Pinpoint the cell where the given text exists, returning its [X, Y] midpoint coordinate. 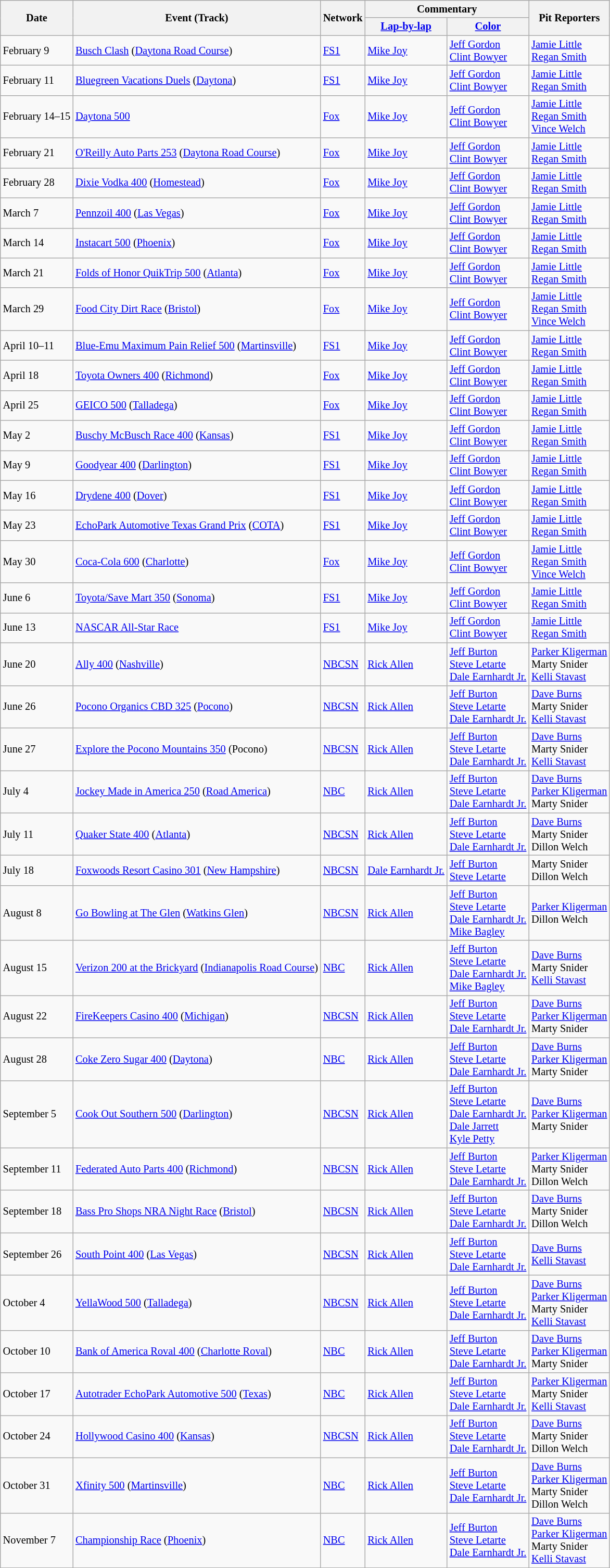
Bank of America Roval 400 (Charlotte Roval) [197, 1352]
Quaker State 400 (Atlanta) [197, 834]
April 10–11 [36, 346]
Parker KligermanDillon Welch [569, 913]
Folds of Honor QuikTrip 500 (Atlanta) [197, 273]
Verizon 200 at the Brickyard (Indianapolis Road Course) [197, 968]
June 13 [36, 628]
Food City Dirt Race (Bristol) [197, 309]
Autotrader EchoPark Automotive 500 (Texas) [197, 1394]
February 28 [36, 183]
March 21 [36, 273]
Marty SniderDillon Welch [569, 870]
September 26 [36, 1254]
EchoPark Automotive Texas Grand Prix (COTA) [197, 525]
Dale Earnhardt Jr. [406, 870]
Instacart 500 (Phoenix) [197, 243]
Blue-Emu Maximum Pain Relief 500 (Martinsville) [197, 346]
YellaWood 500 (Talladega) [197, 1303]
Dixie Vodka 400 (Homestead) [197, 183]
Color [488, 27]
Goodyear 400 (Darlington) [197, 465]
May 9 [36, 465]
July 4 [36, 792]
Bluegreen Vacations Duels (Daytona) [197, 80]
October 24 [36, 1436]
October 31 [36, 1485]
April 25 [36, 405]
February 11 [36, 80]
October 17 [36, 1394]
GEICO 500 (Talladega) [197, 405]
June 20 [36, 664]
August 15 [36, 968]
Event (Track) [197, 18]
Pit Reporters [569, 18]
August 8 [36, 913]
Parker KligermanMarty SniderDillon Welch [569, 1169]
Federated Auto Parts 400 (Richmond) [197, 1169]
Coca-Cola 600 (Charlotte) [197, 562]
July 18 [36, 870]
Explore the Pocono Mountains 350 (Pocono) [197, 749]
Coke Zero Sugar 400 (Daytona) [197, 1059]
Toyota/Save Mart 350 (Sonoma) [197, 598]
March 7 [36, 213]
July 11 [36, 834]
Jeff BurtonSteve LetarteDale Earnhardt Jr.Dale JarrettKyle Petty [488, 1114]
May 2 [36, 436]
Buschy McBusch Race 400 (Kansas) [197, 436]
February 21 [36, 153]
May 23 [36, 525]
NASCAR All-Star Race [197, 628]
O'Reilly Auto Parts 253 (Daytona Road Course) [197, 153]
Drydene 400 (Dover) [197, 495]
May 30 [36, 562]
October 10 [36, 1352]
August 22 [36, 1016]
August 28 [36, 1059]
Bass Pro Shops NRA Night Race (Bristol) [197, 1212]
Pocono Organics CBD 325 (Pocono) [197, 707]
September 5 [36, 1114]
Dave BurnsKelli Stavast [569, 1254]
March 29 [36, 309]
February 9 [36, 50]
Xfinity 500 (Martinsville) [197, 1485]
Foxwoods Resort Casino 301 (New Hampshire) [197, 870]
Commentary [447, 9]
Cook Out Southern 500 (Darlington) [197, 1114]
April 18 [36, 375]
Jeff BurtonSteve Letarte [488, 870]
Dave BurnsParker KligermanMarty SniderDillon Welch [569, 1485]
September 18 [36, 1212]
FireKeepers Casino 400 (Michigan) [197, 1016]
February 14–15 [36, 117]
Busch Clash (Daytona Road Course) [197, 50]
June 6 [36, 598]
October 4 [36, 1303]
June 27 [36, 749]
Date [36, 18]
Hollywood Casino 400 (Kansas) [197, 1436]
Network [343, 18]
Jockey Made in America 250 (Road America) [197, 792]
Lap-by-lap [406, 27]
South Point 400 (Las Vegas) [197, 1254]
Toyota Owners 400 (Richmond) [197, 375]
Pennzoil 400 (Las Vegas) [197, 213]
March 14 [36, 243]
Championship Race (Phoenix) [197, 1540]
May 16 [36, 495]
November 7 [36, 1540]
Go Bowling at The Glen (Watkins Glen) [197, 913]
June 26 [36, 707]
Daytona 500 [197, 117]
Ally 400 (Nashville) [197, 664]
September 11 [36, 1169]
